Detect which cell encompasses the target text, then output its (x, y) center coordinate. 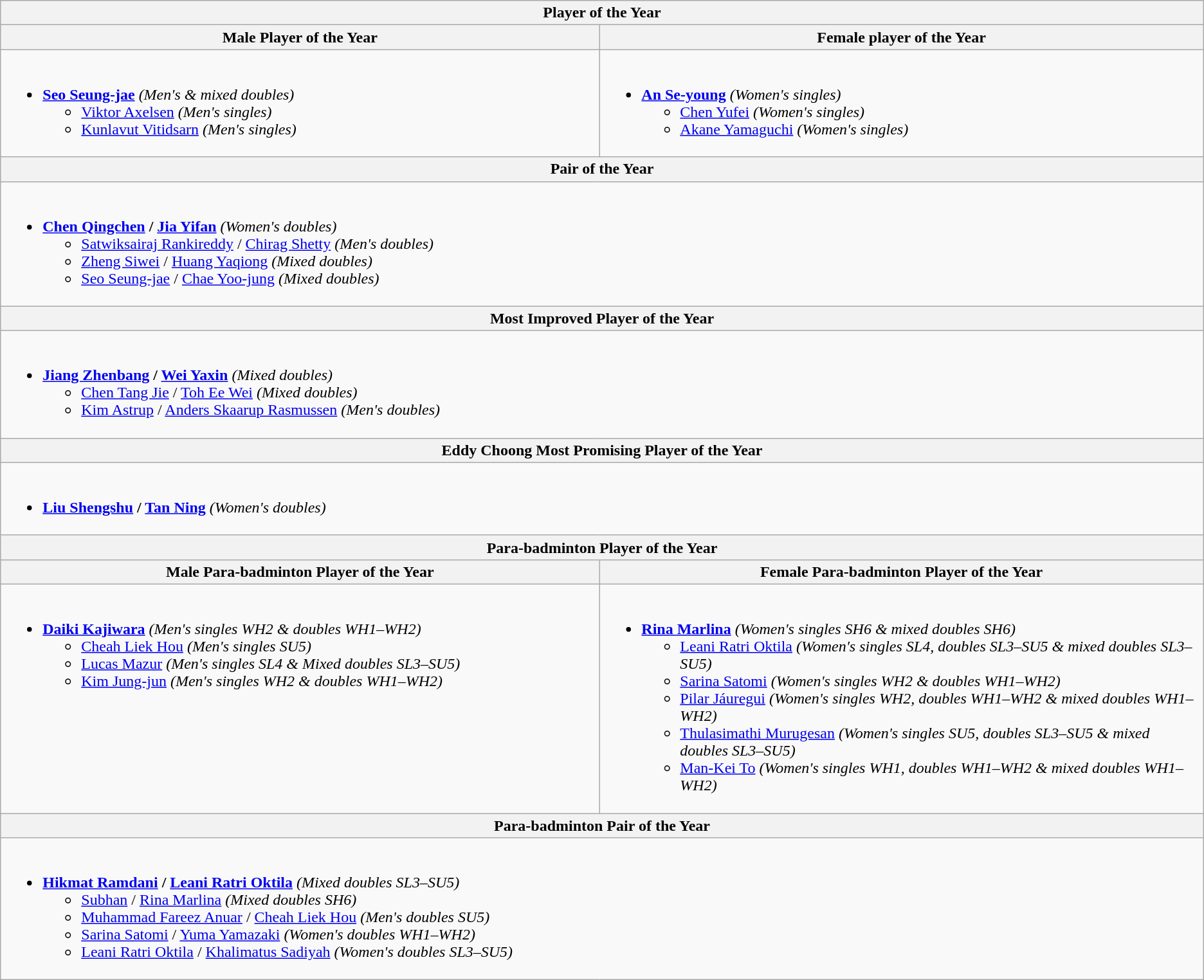
Male Para-badminton Player of the Year (300, 572)
Female Para-badminton Player of the Year (902, 572)
Eddy Choong Most Promising Player of the Year (602, 450)
Jiang Zhenbang / Wei Yaxin (Mixed doubles) Chen Tang Jie / Toh Ee Wei (Mixed doubles) Kim Astrup / Anders Skaarup Rasmussen (Men's doubles) (602, 385)
An Se-young (Women's singles) Chen Yufei (Women's singles) Akane Yamaguchi (Women's singles) (902, 103)
Liu Shengshu / Tan Ning (Women's doubles) (602, 499)
Para-badminton Player of the Year (602, 547)
Male Player of the Year (300, 37)
Most Improved Player of the Year (602, 318)
Player of the Year (602, 13)
Female player of the Year (902, 37)
Pair of the Year (602, 169)
Seo Seung-jae (Men's & mixed doubles) Viktor Axelsen (Men's singles) Kunlavut Vitidsarn (Men's singles) (300, 103)
Para-badminton Pair of the Year (602, 825)
